Scan for the cell matching the given text and deliver its [x, y] coordinate at center. 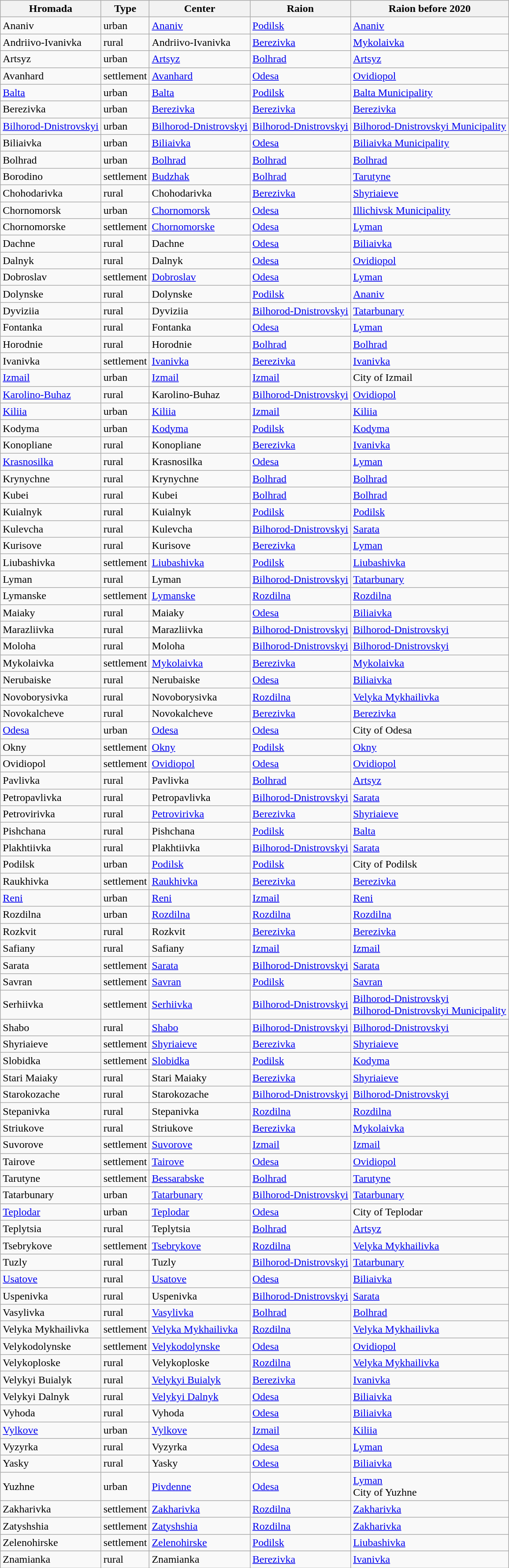
City of Podilsk [430, 864]
City of Odesa [430, 730]
Balta Municipality [430, 93]
Budzhak [200, 176]
City of Izmail [430, 378]
Raion [300, 9]
Bessarabske [200, 1178]
Pivdenne [200, 1486]
Illichivsk Municipality [430, 210]
Type [125, 9]
Lyman City of Yuzhne [430, 1486]
Bilhorod-DnistrovskyiBilhorod-Dnistrovskyi Municipality [430, 1004]
City of Teplodar [430, 1212]
Bilhorod-Dnistrovskyi Municipality [430, 126]
Hromada [51, 9]
Center [200, 9]
Borodino [51, 176]
Yuzhne [51, 1486]
Raion before 2020 [430, 9]
Biliaivka Municipality [430, 143]
